Pinpoint the cell where the given text exists, returning its (X, Y) midpoint coordinate. 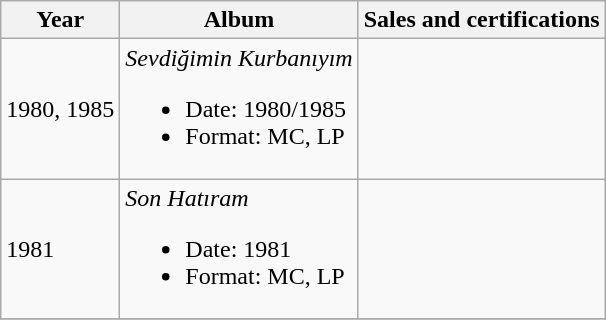
Sevdiğimin KurbanıyımDate: 1980/1985Format: MC, LP (239, 109)
Son HatıramDate: 1981Format: MC, LP (239, 249)
1980, 1985 (60, 109)
Year (60, 20)
1981 (60, 249)
Sales and certifications (482, 20)
Album (239, 20)
